Capture the cell that displays the provided text and extract its (x, y) central coordinate. 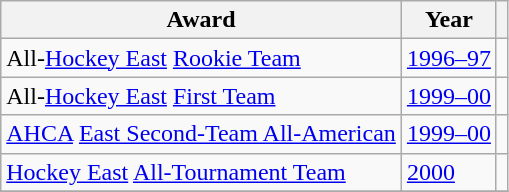
Year (448, 20)
2000 (448, 172)
AHCA East Second-Team All-American (202, 134)
Award (202, 20)
All-Hockey East Rookie Team (202, 58)
1996–97 (448, 58)
All-Hockey East First Team (202, 96)
Hockey East All-Tournament Team (202, 172)
